Search for the cell housing the specified text and yield its (x, y) center coordinate. 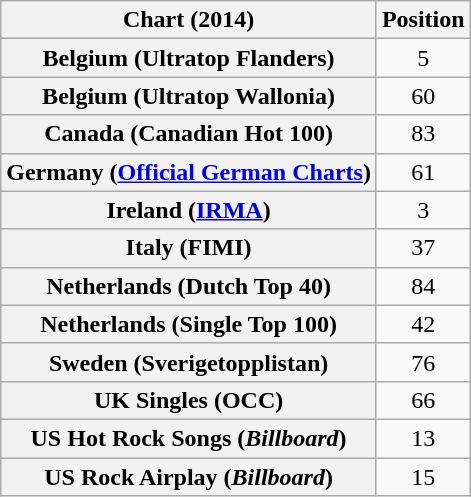
Position (423, 20)
Sweden (Sverigetopplistan) (189, 362)
3 (423, 210)
42 (423, 324)
Germany (Official German Charts) (189, 172)
Belgium (Ultratop Wallonia) (189, 96)
UK Singles (OCC) (189, 400)
66 (423, 400)
15 (423, 477)
US Hot Rock Songs (Billboard) (189, 438)
13 (423, 438)
84 (423, 286)
61 (423, 172)
Italy (FIMI) (189, 248)
Ireland (IRMA) (189, 210)
60 (423, 96)
76 (423, 362)
Belgium (Ultratop Flanders) (189, 58)
Chart (2014) (189, 20)
US Rock Airplay (Billboard) (189, 477)
83 (423, 134)
Netherlands (Single Top 100) (189, 324)
5 (423, 58)
37 (423, 248)
Canada (Canadian Hot 100) (189, 134)
Netherlands (Dutch Top 40) (189, 286)
